For the text-containing cell, return its midpoint in [X, Y] coordinate format. 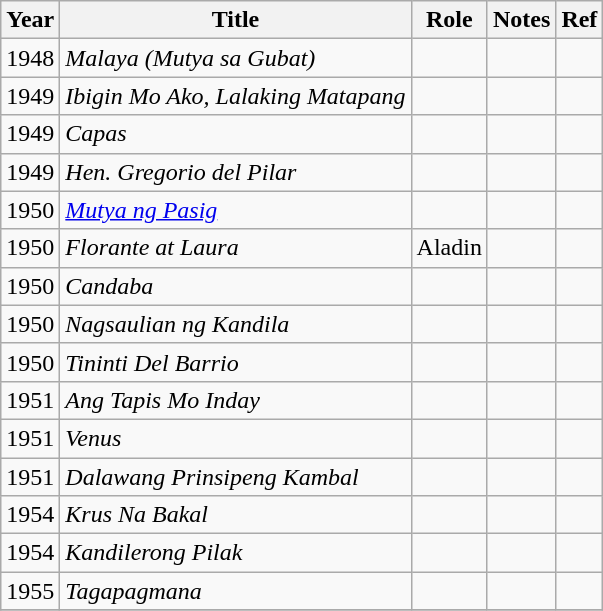
Year [30, 20]
Role [449, 20]
Title [236, 20]
Nagsaulian ng Kandila [236, 324]
Aladin [449, 248]
Capas [236, 134]
1955 [30, 591]
Malaya (Mutya sa Gubat) [236, 58]
Ref [580, 20]
Notes [521, 20]
Mutya ng Pasig [236, 210]
Ang Tapis Mo Inday [236, 400]
Venus [236, 438]
Kandilerong Pilak [236, 553]
Tininti Del Barrio [236, 362]
Florante at Laura [236, 248]
1948 [30, 58]
Candaba [236, 286]
Ibigin Mo Ako, Lalaking Matapang [236, 96]
Dalawang Prinsipeng Kambal [236, 477]
Tagapagmana [236, 591]
Krus Na Bakal [236, 515]
Hen. Gregorio del Pilar [236, 172]
